Determine the (x, y) coordinate at the center of the cell enclosing the given text.  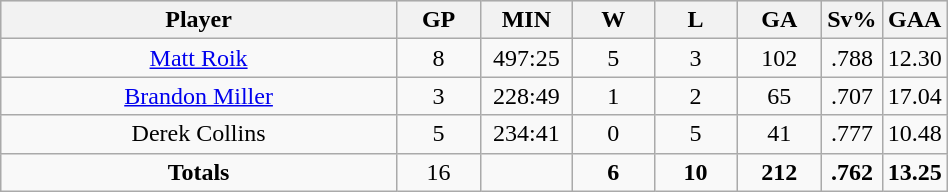
GAA (914, 20)
13.25 (914, 172)
10 (695, 172)
.707 (852, 96)
12.30 (914, 58)
0 (613, 134)
GA (780, 20)
.762 (852, 172)
17.04 (914, 96)
Derek Collins (199, 134)
16 (438, 172)
497:25 (526, 58)
65 (780, 96)
W (613, 20)
.777 (852, 134)
10.48 (914, 134)
1 (613, 96)
102 (780, 58)
Totals (199, 172)
MIN (526, 20)
41 (780, 134)
L (695, 20)
Brandon Miller (199, 96)
GP (438, 20)
Matt Roik (199, 58)
2 (695, 96)
Sv% (852, 20)
234:41 (526, 134)
Player (199, 20)
212 (780, 172)
.788 (852, 58)
6 (613, 172)
228:49 (526, 96)
8 (438, 58)
